Scan for the cell matching the given text and deliver its [X, Y] coordinate at center. 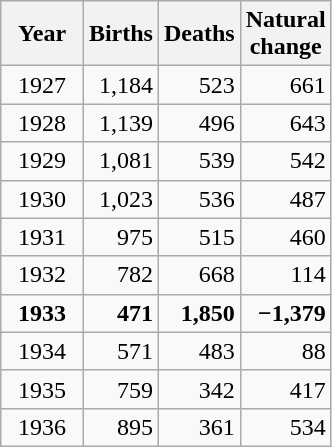
460 [286, 237]
975 [120, 237]
1,139 [120, 123]
1935 [42, 389]
661 [286, 85]
759 [120, 389]
1,184 [120, 85]
114 [286, 275]
Deaths [199, 34]
1927 [42, 85]
Year [42, 34]
668 [199, 275]
Natural change [286, 34]
342 [199, 389]
1930 [42, 199]
487 [286, 199]
−1,379 [286, 313]
536 [199, 199]
1936 [42, 427]
523 [199, 85]
1928 [42, 123]
Births [120, 34]
539 [199, 161]
483 [199, 351]
542 [286, 161]
534 [286, 427]
471 [120, 313]
1929 [42, 161]
1931 [42, 237]
417 [286, 389]
1934 [42, 351]
515 [199, 237]
361 [199, 427]
1933 [42, 313]
1,081 [120, 161]
1,023 [120, 199]
1,850 [199, 313]
571 [120, 351]
782 [120, 275]
496 [199, 123]
1932 [42, 275]
643 [286, 123]
88 [286, 351]
895 [120, 427]
